Detect which cell encompasses the target text, then output its (x, y) center coordinate. 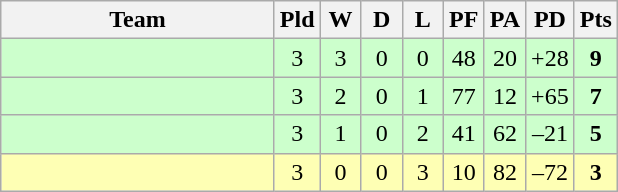
+28 (550, 58)
5 (596, 134)
PD (550, 20)
PF (464, 20)
12 (504, 96)
20 (504, 58)
W (340, 20)
9 (596, 58)
Team (138, 20)
7 (596, 96)
41 (464, 134)
48 (464, 58)
–72 (550, 172)
77 (464, 96)
Pts (596, 20)
D (382, 20)
Pld (297, 20)
82 (504, 172)
PA (504, 20)
10 (464, 172)
L (422, 20)
–21 (550, 134)
62 (504, 134)
+65 (550, 96)
